Locate the cell with the specified text and output its [x, y] center coordinate. 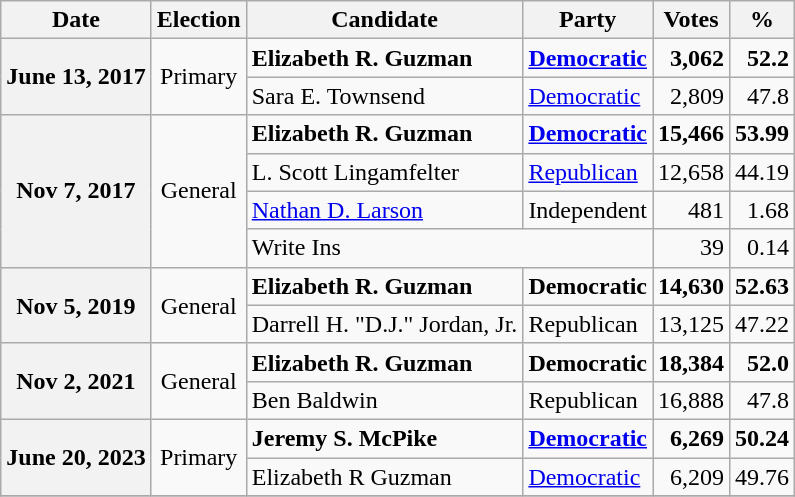
49.76 [762, 477]
Votes [692, 20]
0.14 [762, 248]
Nov 5, 2019 [76, 305]
52.63 [762, 286]
Nov 7, 2017 [76, 191]
Independent [588, 210]
L. Scott Lingamfelter [384, 172]
Election [198, 20]
13,125 [692, 324]
Sara E. Townsend [384, 96]
52.0 [762, 362]
47.22 [762, 324]
12,658 [692, 172]
6,269 [692, 438]
2,809 [692, 96]
Candidate [384, 20]
June 20, 2023 [76, 457]
1.68 [762, 210]
481 [692, 210]
18,384 [692, 362]
Ben Baldwin [384, 400]
52.2 [762, 58]
Nathan D. Larson [384, 210]
June 13, 2017 [76, 77]
% [762, 20]
Date [76, 20]
16,888 [692, 400]
Party [588, 20]
44.19 [762, 172]
50.24 [762, 438]
39 [692, 248]
6,209 [692, 477]
Write Ins [449, 248]
3,062 [692, 58]
Jeremy S. McPike [384, 438]
15,466 [692, 134]
14,630 [692, 286]
Nov 2, 2021 [76, 381]
Elizabeth R Guzman [384, 477]
Darrell H. "D.J." Jordan, Jr. [384, 324]
53.99 [762, 134]
